Return [x, y] of the center of cell containing provided text 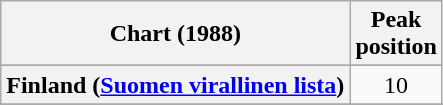
Finland (Suomen virallinen lista) [176, 85]
Peakposition [396, 34]
Chart (1988) [176, 34]
10 [396, 85]
